Identify which cell holds the provided text, then report its [X, Y] central coordinate. 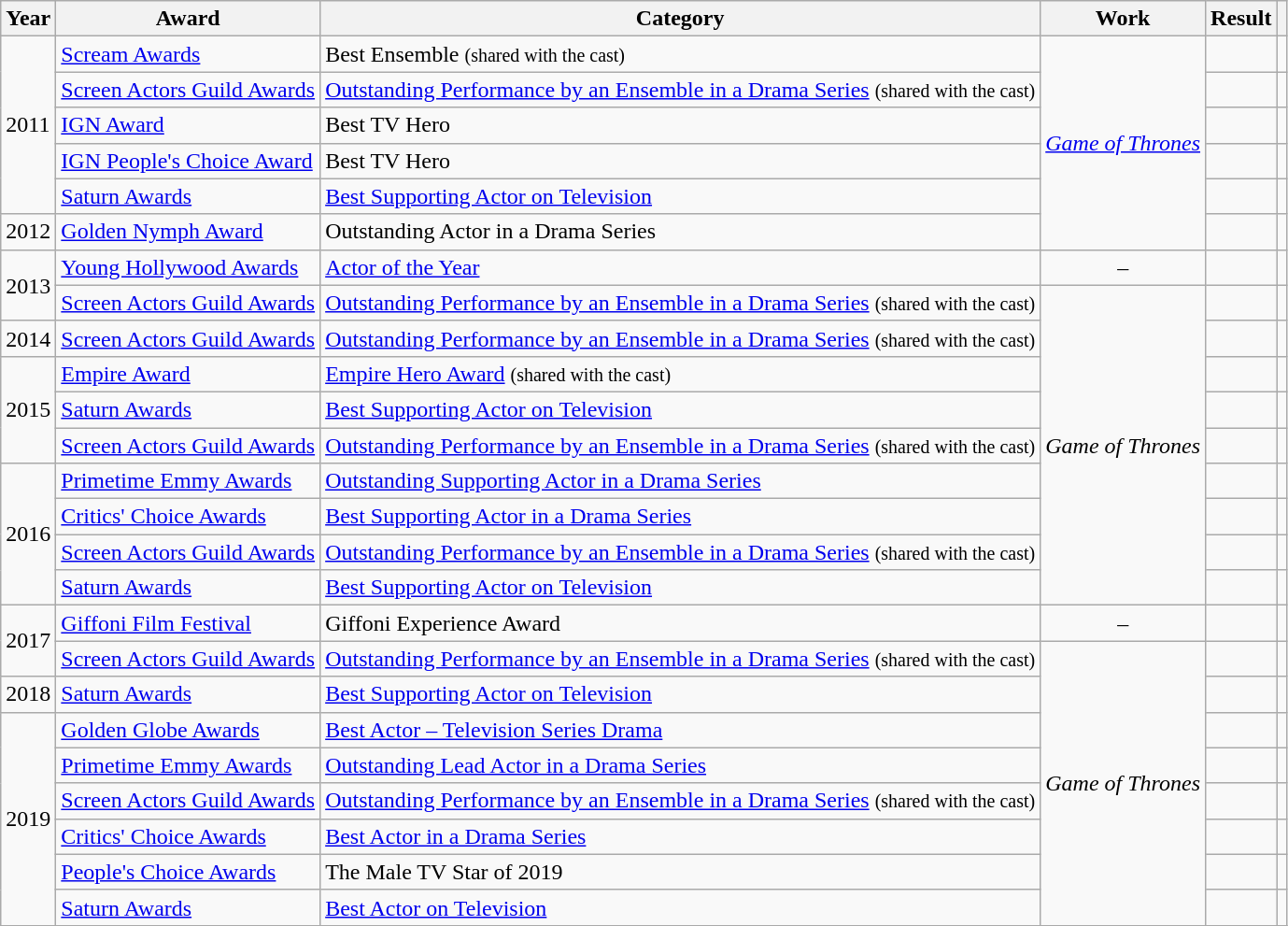
Scream Awards [189, 54]
2018 [28, 694]
Best Actor on Television [680, 907]
Year [28, 19]
2012 [28, 232]
Empire Hero Award (shared with the cast) [680, 374]
Young Hollywood Awards [189, 267]
2015 [28, 409]
People's Choice Awards [189, 872]
IGN Award [189, 125]
Award [189, 19]
2019 [28, 819]
The Male TV Star of 2019 [680, 872]
Category [680, 19]
Outstanding Supporting Actor in a Drama Series [680, 481]
Best Ensemble (shared with the cast) [680, 54]
2017 [28, 641]
Golden Nymph Award [189, 232]
Best Actor in a Drama Series [680, 836]
Giffoni Film Festival [189, 623]
Result [1241, 19]
Best Supporting Actor in a Drama Series [680, 517]
Actor of the Year [680, 267]
2011 [28, 125]
2013 [28, 285]
Golden Globe Awards [189, 730]
IGN People's Choice Award [189, 161]
Outstanding Lead Actor in a Drama Series [680, 765]
Empire Award [189, 374]
Work [1123, 19]
Outstanding Actor in a Drama Series [680, 232]
Best Actor – Television Series Drama [680, 730]
Giffoni Experience Award [680, 623]
2014 [28, 338]
2016 [28, 534]
